Return the [X, Y] coordinate for the center point of the cell that contains the specified text.  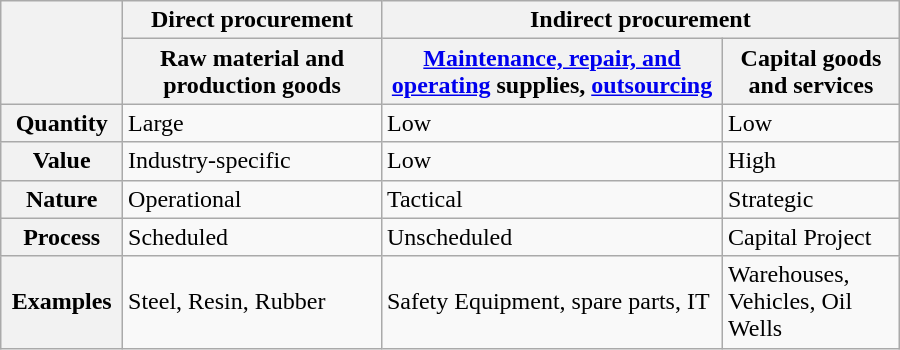
Value [62, 161]
Operational [252, 199]
Tactical [552, 199]
Unscheduled [552, 237]
Nature [62, 199]
Steel, Resin, Rubber [252, 302]
Safety Equipment, spare parts, IT [552, 302]
Capital Project [812, 237]
Examples [62, 302]
Direct procurement [252, 20]
Strategic [812, 199]
Large [252, 123]
Capital goods and services [812, 72]
Warehouses, Vehicles, Oil Wells [812, 302]
Indirect procurement [640, 20]
Scheduled [252, 237]
Industry-specific [252, 161]
Quantity [62, 123]
High [812, 161]
Raw material and production goods [252, 72]
Process [62, 237]
Maintenance, repair, and operating supplies, outsourcing [552, 72]
